Capture the cell that displays the provided text and extract its (X, Y) central coordinate. 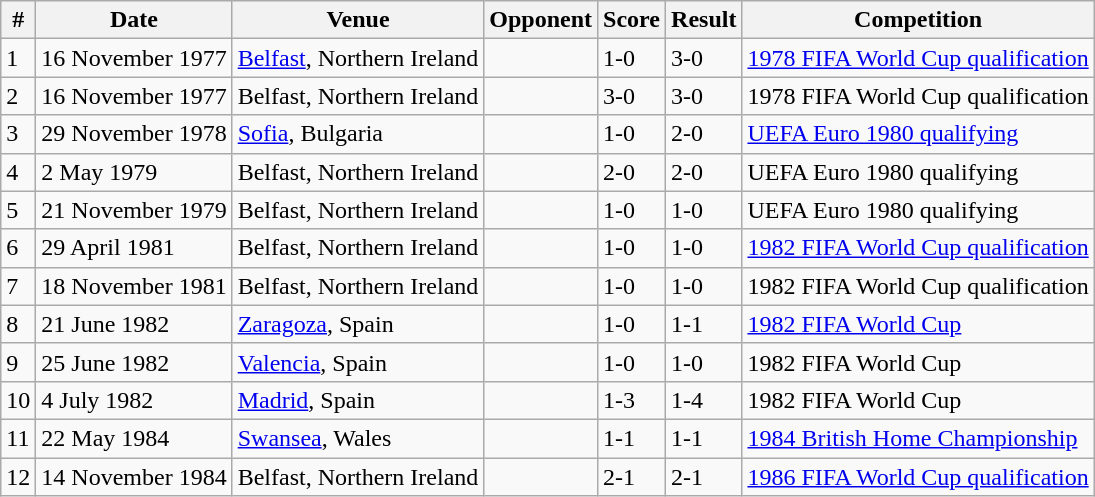
1 (18, 58)
Sofia, Bulgaria (358, 134)
3 (18, 134)
2 (18, 96)
8 (18, 324)
Madrid, Spain (358, 400)
Score (632, 20)
22 May 1984 (134, 438)
7 (18, 286)
2 May 1979 (134, 172)
Competition (918, 20)
29 November 1978 (134, 134)
4 (18, 172)
11 (18, 438)
18 November 1981 (134, 286)
Swansea, Wales (358, 438)
Date (134, 20)
Opponent (541, 20)
Valencia, Spain (358, 362)
5 (18, 210)
1984 British Home Championship (918, 438)
21 June 1982 (134, 324)
Result (704, 20)
Zaragoza, Spain (358, 324)
6 (18, 248)
25 June 1982 (134, 362)
9 (18, 362)
21 November 1979 (134, 210)
14 November 1984 (134, 477)
1-4 (704, 400)
29 April 1981 (134, 248)
4 July 1982 (134, 400)
10 (18, 400)
Venue (358, 20)
1-3 (632, 400)
1986 FIFA World Cup qualification (918, 477)
# (18, 20)
12 (18, 477)
